Return the (x, y) coordinate for the center point of the cell that contains the specified text.  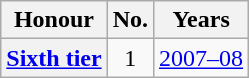
Years (202, 20)
Sixth tier (54, 58)
No. (130, 20)
Honour (54, 20)
2007–08 (202, 58)
1 (130, 58)
